Find where the given text appears and provide that cell's center as (x, y) coordinate. 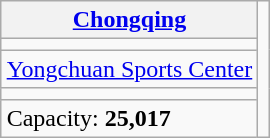
Yongchuan Sports Center (130, 69)
Capacity: 25,017 (130, 118)
Chongqing (130, 20)
